Extract the [X, Y] coordinate from the center of the cell holding the provided text.  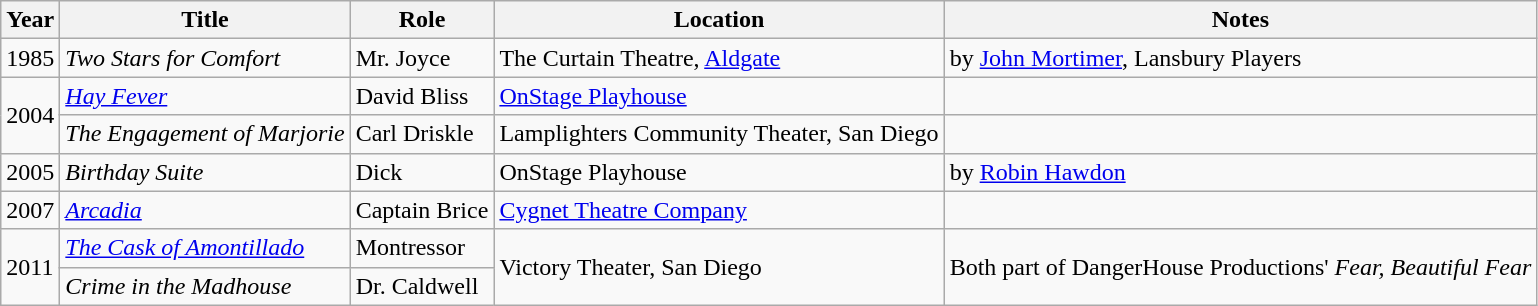
The Curtain Theatre, Aldgate [719, 58]
Carl Driskle [422, 134]
The Cask of Amontillado [205, 248]
David Bliss [422, 96]
Victory Theater, San Diego [719, 267]
Two Stars for Comfort [205, 58]
Location [719, 20]
Cygnet Theatre Company [719, 210]
Role [422, 20]
by Robin Hawdon [1240, 172]
Montressor [422, 248]
Lamplighters Community Theater, San Diego [719, 134]
2011 [30, 267]
Crime in the Madhouse [205, 286]
Dr. Caldwell [422, 286]
2004 [30, 115]
1985 [30, 58]
Year [30, 20]
by John Mortimer, Lansbury Players [1240, 58]
Arcadia [205, 210]
Title [205, 20]
Birthday Suite [205, 172]
Dick [422, 172]
Both part of DangerHouse Productions' Fear, Beautiful Fear [1240, 267]
Hay Fever [205, 96]
Notes [1240, 20]
2005 [30, 172]
The Engagement of Marjorie [205, 134]
2007 [30, 210]
Mr. Joyce [422, 58]
Captain Brice [422, 210]
